Capture the cell that displays the provided text and extract its (x, y) central coordinate. 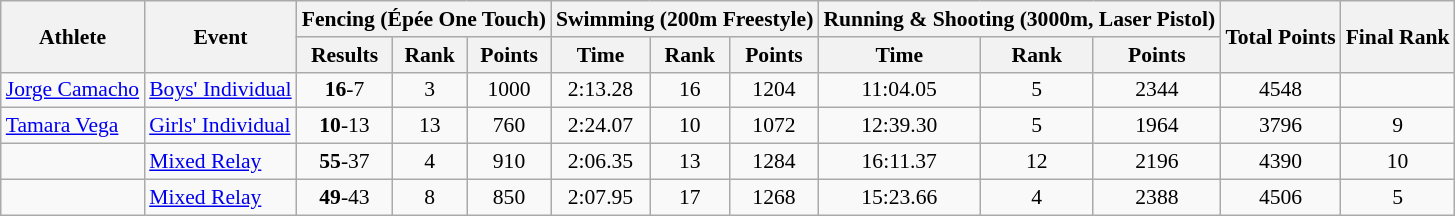
Fencing (Épée One Touch) (424, 19)
1000 (509, 90)
1268 (774, 197)
17 (690, 197)
Athlete (72, 36)
4548 (1280, 90)
Jorge Camacho (72, 90)
16 (690, 90)
49-43 (345, 197)
760 (509, 126)
Results (345, 55)
Swimming (200m Freestyle) (685, 19)
4390 (1280, 162)
2344 (1156, 90)
2388 (1156, 197)
4506 (1280, 197)
12 (1036, 162)
9 (1398, 126)
16-7 (345, 90)
3 (430, 90)
Tamara Vega (72, 126)
16:11.37 (899, 162)
1964 (1156, 126)
Boys' Individual (220, 90)
55-37 (345, 162)
11:04.05 (899, 90)
2:24.07 (600, 126)
910 (509, 162)
8 (430, 197)
10-13 (345, 126)
1284 (774, 162)
Girls' Individual (220, 126)
Final Rank (1398, 36)
Running & Shooting (3000m, Laser Pistol) (1019, 19)
15:23.66 (899, 197)
2196 (1156, 162)
1204 (774, 90)
Event (220, 36)
3796 (1280, 126)
1072 (774, 126)
2:06.35 (600, 162)
2:13.28 (600, 90)
Total Points (1280, 36)
850 (509, 197)
12:39.30 (899, 126)
2:07.95 (600, 197)
